Return the (X, Y) coordinate for the center point of the cell that contains the specified text.  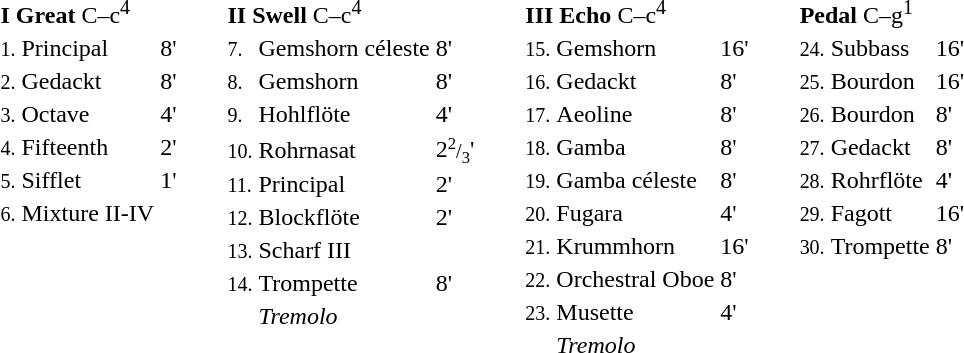
11. (240, 185)
13. (240, 251)
7. (240, 48)
8. (240, 81)
Gemshorn céleste (344, 48)
29. (812, 213)
24. (812, 48)
Mixture II-IV (88, 213)
23. (538, 312)
1' (168, 180)
28. (812, 180)
30. (812, 246)
Rohrflöte (880, 180)
Gamba (636, 147)
10. (240, 150)
Sifflet (88, 180)
Aeoline (636, 114)
22. (538, 279)
19. (538, 180)
Musette (636, 312)
25. (812, 81)
22/3' (455, 150)
17. (538, 114)
27. (812, 147)
Scharf III (344, 251)
9. (240, 114)
Blockflöte (344, 218)
Fagott (880, 213)
26. (812, 114)
Orchestral Oboe (636, 279)
Krummhorn (636, 246)
Hohlflöte (344, 114)
15. (538, 48)
Fifteenth (88, 147)
12. (240, 218)
16. (538, 81)
14. (240, 284)
Rohrnasat (344, 150)
Gamba céleste (636, 180)
Fugara (636, 213)
20. (538, 213)
Subbass (880, 48)
21. (538, 246)
Octave (88, 114)
Tremolo (344, 317)
18. (538, 147)
